Provide the [x, y] coordinate of the cell's center where the given text is located.  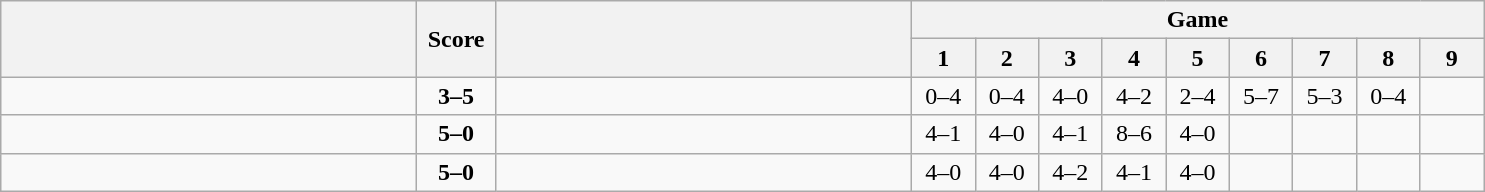
3 [1071, 58]
2 [1007, 58]
1 [943, 58]
4 [1134, 58]
Game [1197, 20]
5–3 [1325, 96]
5–7 [1261, 96]
3–5 [456, 96]
7 [1325, 58]
9 [1452, 58]
Score [456, 39]
8 [1388, 58]
2–4 [1198, 96]
6 [1261, 58]
8–6 [1134, 134]
5 [1198, 58]
